Pinpoint the cell where the given text exists, returning its (x, y) midpoint coordinate. 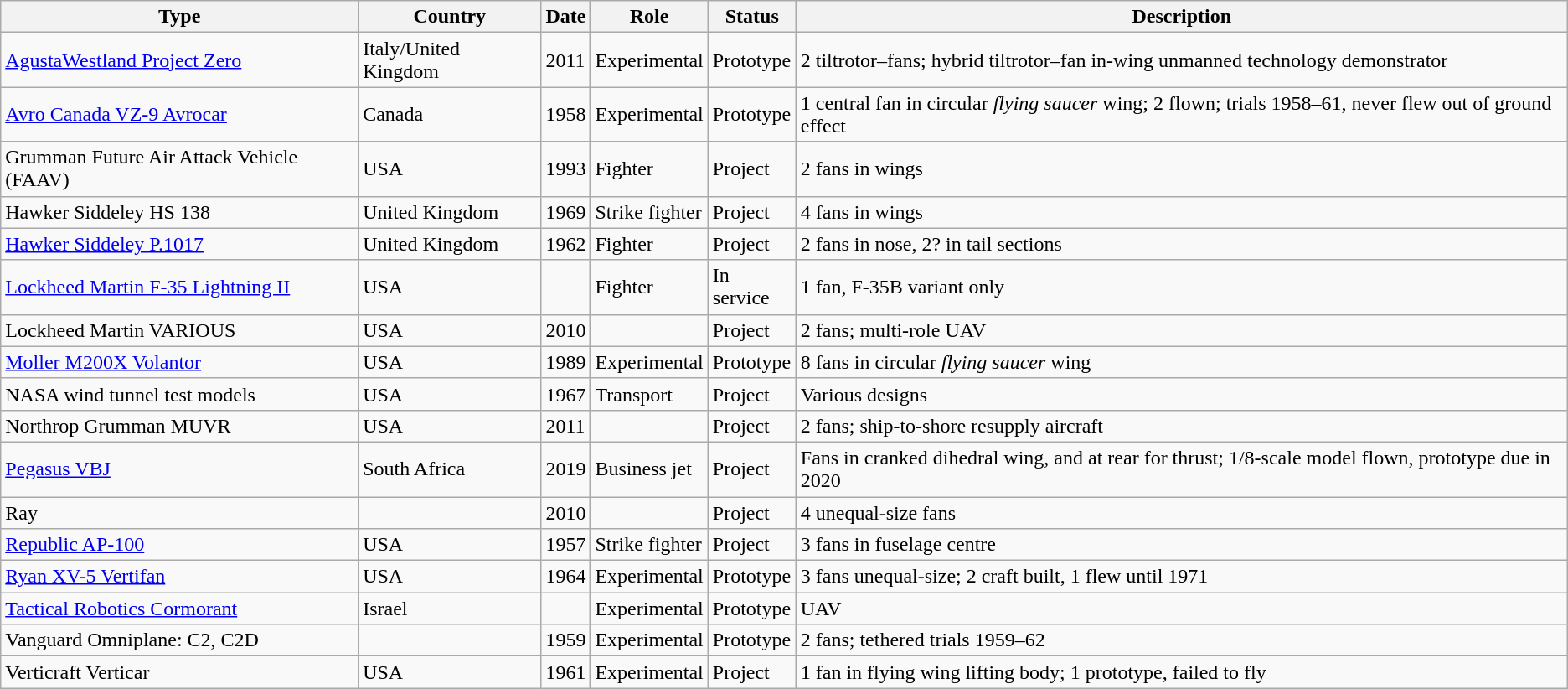
1 fan, F-35B variant only (1181, 287)
1989 (566, 362)
Ryan XV-5 Vertifan (179, 577)
Date (566, 17)
Type (179, 17)
1958 (566, 114)
Northrop Grumman MUVR (179, 426)
Status (752, 17)
Description (1181, 17)
Ray (179, 512)
Tactical Robotics Cormorant (179, 609)
Verticraft Verticar (179, 672)
NASA wind tunnel test models (179, 394)
Republic AP-100 (179, 545)
Business jet (649, 469)
1961 (566, 672)
AgustaWestland Project Zero (179, 60)
3 fans in fuselage centre (1181, 545)
Pegasus VBJ (179, 469)
1957 (566, 545)
Canada (450, 114)
4 unequal-size fans (1181, 512)
Grumman Future Air Attack Vehicle (FAAV) (179, 169)
8 fans in circular flying saucer wing (1181, 362)
1 central fan in circular flying saucer wing; 2 flown; trials 1958–61, never flew out of ground effect (1181, 114)
1959 (566, 640)
Fans in cranked dihedral wing, and at rear for thrust; 1/8-scale model flown, prototype due in 2020 (1181, 469)
2 fans; ship-to-shore resupply aircraft (1181, 426)
2 fans in nose, 2? in tail sections (1181, 244)
Italy/United Kingdom (450, 60)
Country (450, 17)
3 fans unequal-size; 2 craft built, 1 flew until 1971 (1181, 577)
Avro Canada VZ-9 Avrocar (179, 114)
UAV (1181, 609)
1969 (566, 212)
South Africa (450, 469)
Various designs (1181, 394)
2 tiltrotor–fans; hybrid tiltrotor–fan in-wing unmanned technology demonstrator (1181, 60)
Role (649, 17)
Transport (649, 394)
1967 (566, 394)
1964 (566, 577)
1993 (566, 169)
Vanguard Omniplane: C2, C2D (179, 640)
4 fans in wings (1181, 212)
Lockheed Martin VARIOUS (179, 330)
2 fans; multi-role UAV (1181, 330)
2 fans; tethered trials 1959–62 (1181, 640)
Lockheed Martin F-35 Lightning II (179, 287)
2 fans in wings (1181, 169)
Moller M200X Volantor (179, 362)
1 fan in flying wing lifting body; 1 prototype, failed to fly (1181, 672)
Hawker Siddeley P.1017 (179, 244)
In service (752, 287)
Israel (450, 609)
2019 (566, 469)
1962 (566, 244)
Hawker Siddeley HS 138 (179, 212)
